Determine the (x, y) coordinate at the center of the cell enclosing the given text.  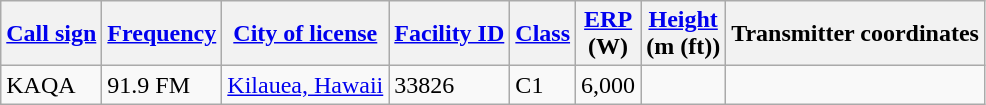
ERP(W) (608, 34)
6,000 (608, 85)
Transmitter coordinates (856, 34)
C1 (543, 85)
Kilauea, Hawaii (306, 85)
KAQA (52, 85)
91.9 FM (162, 85)
Call sign (52, 34)
Class (543, 34)
33826 (450, 85)
Frequency (162, 34)
Height(m (ft)) (684, 34)
City of license (306, 34)
Facility ID (450, 34)
